Detect which cell encompasses the target text, then output its [X, Y] center coordinate. 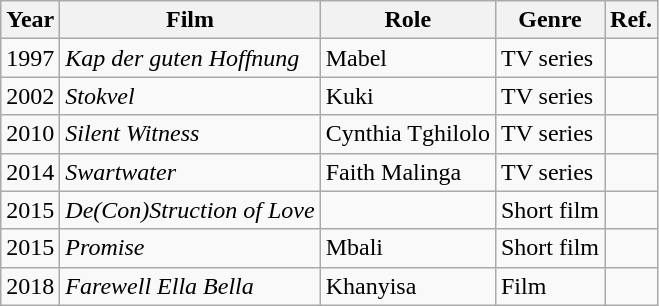
2002 [30, 96]
2014 [30, 172]
Role [408, 20]
Kuki [408, 96]
1997 [30, 58]
De(Con)Struction of Love [190, 210]
Mbali [408, 248]
Kap der guten Hoffnung [190, 58]
Promise [190, 248]
Genre [550, 20]
Silent Witness [190, 134]
Khanyisa [408, 286]
Ref. [632, 20]
Swartwater [190, 172]
2018 [30, 286]
Year [30, 20]
Farewell Ella Bella [190, 286]
2010 [30, 134]
Mabel [408, 58]
Faith Malinga [408, 172]
Stokvel [190, 96]
Cynthia Tghilolo [408, 134]
